For the text-containing cell, return its midpoint in [x, y] coordinate format. 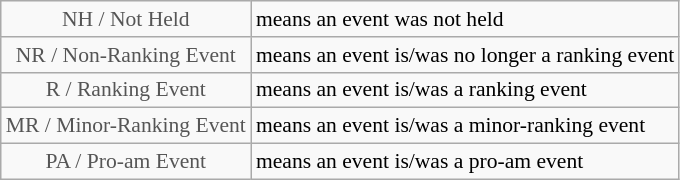
NR / Non-Ranking Event [126, 55]
PA / Pro-am Event [126, 162]
means an event was not held [466, 19]
MR / Minor-Ranking Event [126, 126]
R / Ranking Event [126, 90]
means an event is/was a ranking event [466, 90]
NH / Not Held [126, 19]
means an event is/was a pro-am event [466, 162]
means an event is/was a minor-ranking event [466, 126]
means an event is/was no longer a ranking event [466, 55]
